Identify which cell holds the provided text, then report its (X, Y) central coordinate. 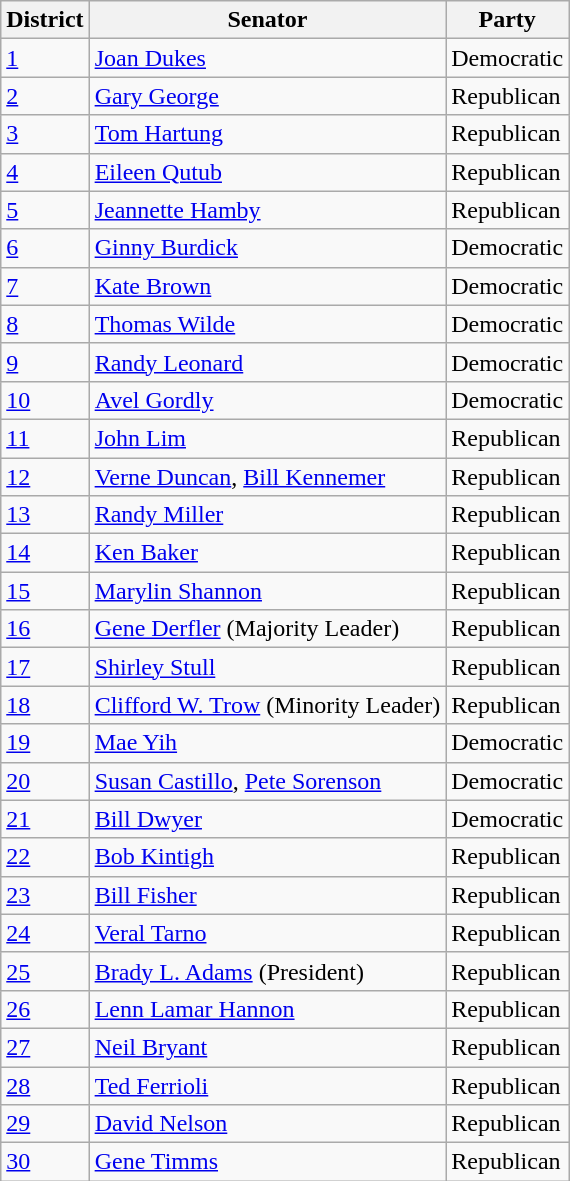
Jeannette Hamby (268, 210)
Gary George (268, 96)
Ken Baker (268, 553)
Randy Miller (268, 515)
26 (45, 1009)
Clifford W. Trow (Minority Leader) (268, 705)
10 (45, 400)
Susan Castillo, Pete Sorenson (268, 781)
12 (45, 477)
Joan Dukes (268, 58)
24 (45, 933)
Thomas Wilde (268, 324)
23 (45, 895)
Verne Duncan, Bill Kennemer (268, 477)
9 (45, 362)
11 (45, 438)
30 (45, 1162)
Senator (268, 20)
25 (45, 971)
8 (45, 324)
Shirley Stull (268, 667)
3 (45, 134)
Gene Derfler (Majority Leader) (268, 629)
Party (508, 20)
2 (45, 96)
4 (45, 172)
1 (45, 58)
Mae Yih (268, 743)
13 (45, 515)
Ginny Burdick (268, 248)
Eileen Qutub (268, 172)
28 (45, 1085)
Bill Dwyer (268, 819)
14 (45, 553)
20 (45, 781)
Avel Gordly (268, 400)
18 (45, 705)
17 (45, 667)
Neil Bryant (268, 1047)
21 (45, 819)
27 (45, 1047)
29 (45, 1124)
Tom Hartung (268, 134)
22 (45, 857)
16 (45, 629)
David Nelson (268, 1124)
15 (45, 591)
5 (45, 210)
Kate Brown (268, 286)
Randy Leonard (268, 362)
Bill Fisher (268, 895)
7 (45, 286)
Marylin Shannon (268, 591)
John Lim (268, 438)
District (45, 20)
Bob Kintigh (268, 857)
Lenn Lamar Hannon (268, 1009)
19 (45, 743)
Veral Tarno (268, 933)
Gene Timms (268, 1162)
Brady L. Adams (President) (268, 971)
Ted Ferrioli (268, 1085)
6 (45, 248)
